Return [X, Y] of the center of cell containing provided text 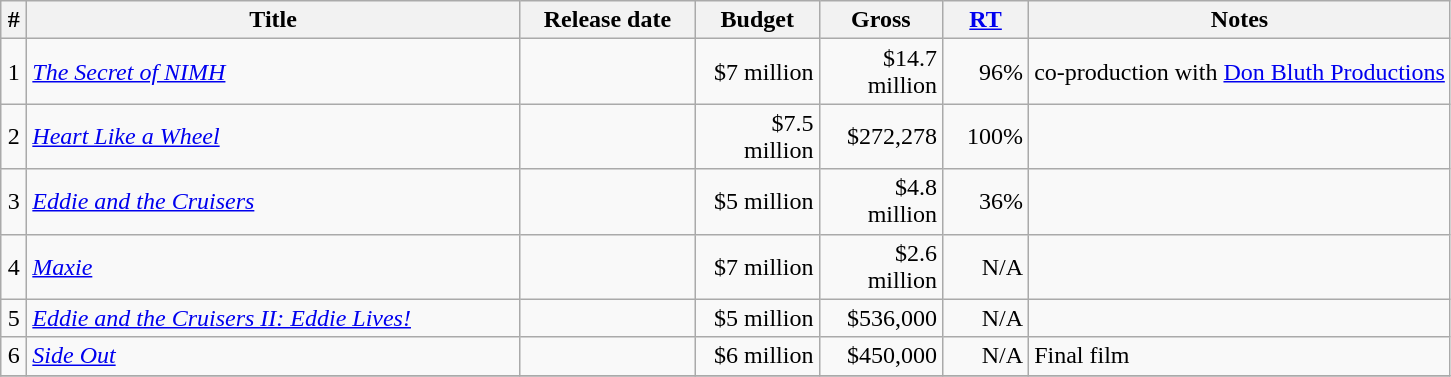
$450,000 [881, 356]
1 [14, 72]
Side Out [274, 356]
Eddie and the Cruisers [274, 202]
$536,000 [881, 318]
100% [986, 136]
6 [14, 356]
Notes [1240, 20]
Final film [1240, 356]
$272,278 [881, 136]
co-production with Don Bluth Productions [1240, 72]
# [14, 20]
$7.5 million [757, 136]
$14.7 million [881, 72]
3 [14, 202]
96% [986, 72]
Budget [757, 20]
36% [986, 202]
$6 million [757, 356]
Title [274, 20]
Heart Like a Wheel [274, 136]
Eddie and the Cruisers II: Eddie Lives! [274, 318]
Release date [607, 20]
2 [14, 136]
Gross [881, 20]
Maxie [274, 266]
4 [14, 266]
The Secret of NIMH [274, 72]
$4.8 million [881, 202]
$2.6 million [881, 266]
RT [986, 20]
5 [14, 318]
